Output the [x, y] coordinate of the center of the cell containing the given text.  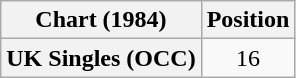
UK Singles (OCC) [101, 58]
Position [248, 20]
16 [248, 58]
Chart (1984) [101, 20]
